Identify which cell holds the provided text, then report its (X, Y) central coordinate. 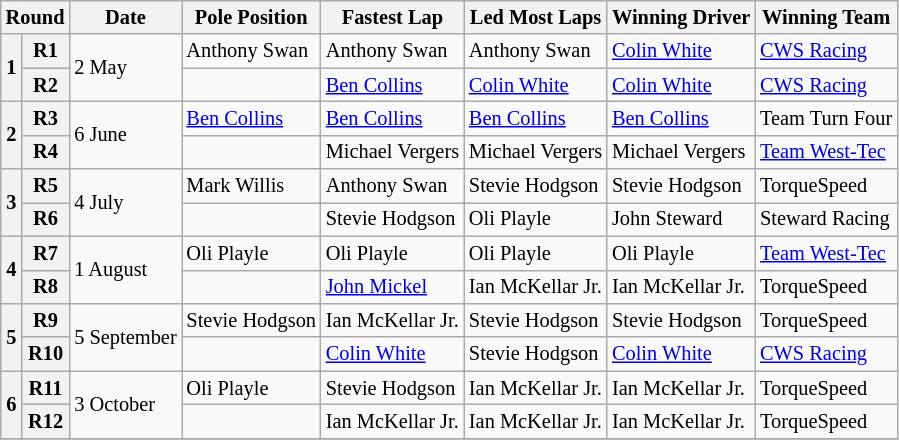
Led Most Laps (536, 17)
R10 (46, 354)
R8 (46, 287)
R2 (46, 85)
John Steward (681, 219)
John Mickel (392, 287)
2 May (125, 68)
R7 (46, 253)
R11 (46, 388)
Mark Willis (252, 186)
5 September (125, 336)
R1 (46, 51)
4 July (125, 202)
5 (12, 336)
R6 (46, 219)
Winning Driver (681, 17)
2 (12, 134)
Team Turn Four (826, 118)
Pole Position (252, 17)
6 (12, 404)
6 June (125, 134)
Winning Team (826, 17)
1 (12, 68)
R5 (46, 186)
Date (125, 17)
3 (12, 202)
R3 (46, 118)
3 October (125, 404)
Steward Racing (826, 219)
R9 (46, 320)
4 (12, 270)
Round (36, 17)
R4 (46, 152)
Fastest Lap (392, 17)
1 August (125, 270)
R12 (46, 421)
